From the cell containing the given text, extract its center point as (X, Y) coordinate. 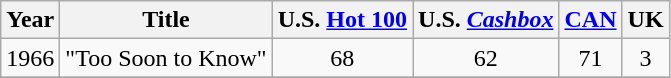
CAN (590, 20)
UK (646, 20)
U.S. Hot 100 (342, 20)
68 (342, 58)
62 (486, 58)
Year (30, 20)
U.S. Cashbox (486, 20)
71 (590, 58)
3 (646, 58)
1966 (30, 58)
"Too Soon to Know" (166, 58)
Title (166, 20)
